Scan for the cell matching the given text and deliver its (x, y) coordinate at center. 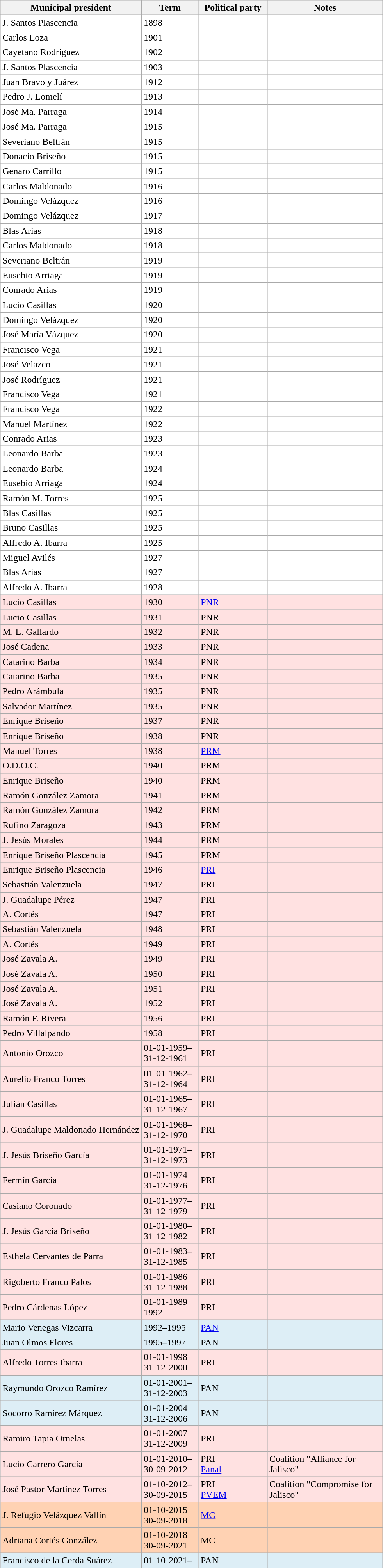
1958 (170, 1033)
O.D.O.C. (71, 766)
1933 (170, 647)
01-01-1989–1992 (170, 1307)
1992–1995 (170, 1327)
Notes (325, 8)
1913 (170, 97)
Francisco de la Cerda Suárez (71, 1560)
01-01-2001–31-12-2003 (170, 1388)
1950 (170, 974)
Cayetano Rodríguez (71, 52)
Aurelio Franco Torres (71, 1078)
1948 (170, 929)
Genaro Carrillo (71, 171)
Manuel Torres (71, 751)
Carlos Loza (71, 37)
Bruno Casillas (71, 528)
01-10-2018–30-09-2021 (170, 1540)
J. Jesús Morales (71, 840)
Ramón F. Rivera (71, 1018)
J. Jesús García Briseño (71, 1231)
Ramón M. Torres (71, 498)
Julián Casillas (71, 1104)
PRI Panal (233, 1464)
Municipal president (71, 8)
Socorro Ramírez Márquez (71, 1413)
01-10-2021– (170, 1560)
01-01-2004–31-12-2006 (170, 1413)
Manuel Martínez (71, 424)
1932 (170, 632)
M. L. Gallardo (71, 632)
01-10-2012–30-09-2015 (170, 1489)
1914 (170, 112)
1934 (170, 662)
01-01-1986–31-12-1988 (170, 1282)
José María Vázquez (71, 335)
Rufino Zaragoza (71, 825)
01-01-2007–31-12-2009 (170, 1438)
1917 (170, 216)
1942 (170, 810)
1912 (170, 82)
1951 (170, 989)
J. Guadalupe Pérez (71, 899)
1902 (170, 52)
01-01-1974–31-12-1976 (170, 1180)
J. Jesús Briseño García (71, 1155)
José Cadena (71, 647)
1995–1997 (170, 1342)
Salvador Martínez (71, 706)
Miguel Avilés (71, 558)
1928 (170, 587)
1943 (170, 825)
1931 (170, 617)
J. Guadalupe Maldonado Hernández (71, 1129)
01-01-1971–31-12-1973 (170, 1155)
Lucio Carrero García (71, 1464)
Esthela Cervantes de Parra (71, 1256)
Coalition "Compromise for Jalisco" (325, 1489)
1903 (170, 67)
1945 (170, 855)
Ramiro Tapia Ornelas (71, 1438)
Alfredo Torres Ibarra (71, 1363)
1944 (170, 840)
Fermín García (71, 1180)
Blas Casillas (71, 513)
1941 (170, 795)
Pedro Cárdenas López (71, 1307)
Coalition "Alliance for Jalisco" (325, 1464)
Antonio Orozco (71, 1053)
01-01-1959–31-12-1961 (170, 1053)
J. Refugio Velázquez Vallín (71, 1515)
Raymundo Orozco Ramírez (71, 1388)
1930 (170, 602)
Pedro Villalpando (71, 1033)
1956 (170, 1018)
Juan Bravo y Juárez (71, 82)
Mario Venegas Vizcarra (71, 1327)
José Velazco (71, 364)
Adriana Cortés González (71, 1540)
01-01-1977–31-12-1979 (170, 1206)
Term (170, 8)
Casiano Coronado (71, 1206)
1937 (170, 721)
01-01-1998–31-12-2000 (170, 1363)
Rigoberto Franco Palos (71, 1282)
01-01-1980–31-12-1982 (170, 1231)
01-01-1968–31-12-1970 (170, 1129)
1901 (170, 37)
Juan Olmos Flores (71, 1342)
José Pastor Martínez Torres (71, 1489)
Donacio Briseño (71, 156)
01-01-1965–31-12-1967 (170, 1104)
Pedro J. Lomelí (71, 97)
1898 (170, 23)
Pedro Arámbula (71, 691)
PRI PVEM (233, 1489)
1952 (170, 1003)
01-10-2015–30-09-2018 (170, 1515)
01-01-2010–30-09-2012 (170, 1464)
01-01-1983–31-12-1985 (170, 1256)
Political party (233, 8)
José Rodríguez (71, 379)
01-01-1962–31-12-1964 (170, 1078)
1946 (170, 870)
